Return (x, y) of the center of cell containing provided text 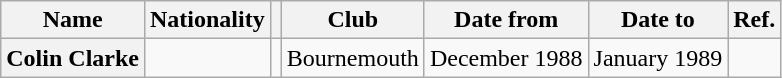
Name (73, 20)
Colin Clarke (73, 58)
Date from (506, 20)
Club (352, 20)
December 1988 (506, 58)
January 1989 (658, 58)
Ref. (754, 20)
Date to (658, 20)
Bournemouth (352, 58)
Nationality (207, 20)
